Determine the [x, y] coordinate at the center of the cell enclosing the given text.  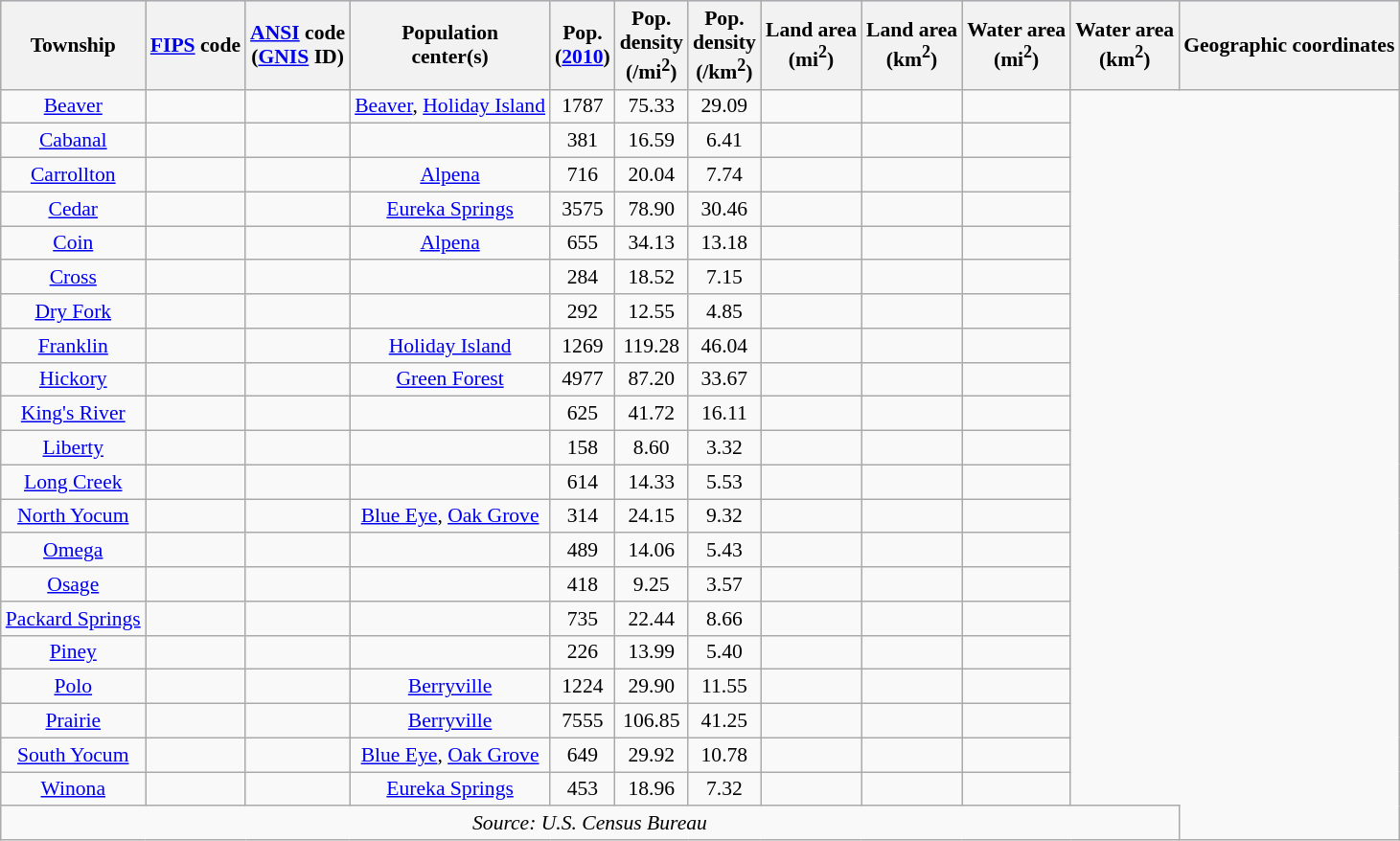
Omega [73, 551]
292 [583, 311]
Holiday Island [450, 346]
Prairie [73, 721]
12.55 [652, 311]
46.04 [724, 346]
4.85 [724, 311]
14.33 [652, 482]
22.44 [652, 619]
Cabanal [73, 141]
Township [73, 45]
18.96 [652, 789]
Pop.density(/mi2) [652, 45]
649 [583, 755]
20.04 [652, 175]
Green Forest [450, 379]
78.90 [652, 209]
Land area(km2) [912, 45]
South Yocum [73, 755]
18.52 [652, 278]
Osage [73, 584]
7555 [583, 721]
158 [583, 448]
3.57 [724, 584]
24.15 [652, 516]
284 [583, 278]
Franklin [73, 346]
Liberty [73, 448]
Land area(mi2) [811, 45]
Pop.density(/km2) [724, 45]
14.06 [652, 551]
1787 [583, 106]
North Yocum [73, 516]
8.66 [724, 619]
Beaver, Holiday Island [450, 106]
735 [583, 619]
41.25 [724, 721]
13.99 [652, 652]
7.74 [724, 175]
5.43 [724, 551]
Dry Fork [73, 311]
13.18 [724, 243]
Carrollton [73, 175]
Cedar [73, 209]
30.46 [724, 209]
King's River [73, 414]
1269 [583, 346]
33.67 [724, 379]
9.25 [652, 584]
8.60 [652, 448]
381 [583, 141]
655 [583, 243]
3575 [583, 209]
Coin [73, 243]
6.41 [724, 141]
Piney [73, 652]
41.72 [652, 414]
106.85 [652, 721]
16.11 [724, 414]
Water area(mi2) [1016, 45]
119.28 [652, 346]
1224 [583, 687]
Cross [73, 278]
Winona [73, 789]
34.13 [652, 243]
FIPS code [195, 45]
29.92 [652, 755]
314 [583, 516]
Packard Springs [73, 619]
226 [583, 652]
Source: U.S. Census Bureau [590, 824]
ANSI code(GNIS ID) [297, 45]
5.40 [724, 652]
5.53 [724, 482]
11.55 [724, 687]
489 [583, 551]
7.32 [724, 789]
Pop.(2010) [583, 45]
9.32 [724, 516]
3.32 [724, 448]
614 [583, 482]
Hickory [73, 379]
Beaver [73, 106]
453 [583, 789]
Water area(km2) [1125, 45]
29.90 [652, 687]
Long Creek [73, 482]
75.33 [652, 106]
716 [583, 175]
29.09 [724, 106]
87.20 [652, 379]
10.78 [724, 755]
Populationcenter(s) [450, 45]
Geographic coordinates [1289, 45]
Polo [73, 687]
7.15 [724, 278]
16.59 [652, 141]
4977 [583, 379]
418 [583, 584]
625 [583, 414]
